Pinpoint the cell where the given text exists, returning its [x, y] midpoint coordinate. 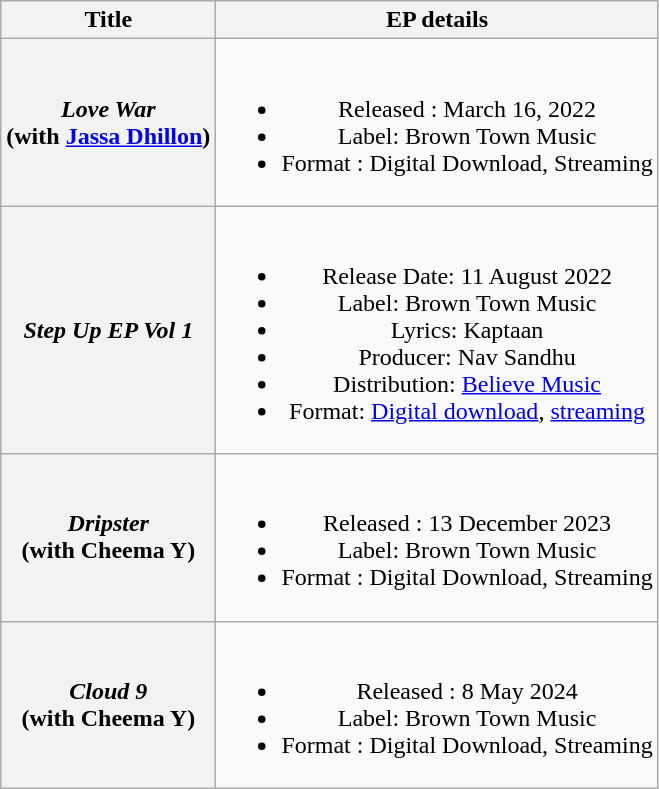
Cloud 9(with Cheema Y) [108, 704]
EP details [437, 20]
Love War(with Jassa Dhillon) [108, 122]
Released : 13 December 2023Label: Brown Town MusicFormat : Digital Download, Streaming [437, 538]
Released : March 16, 2022Label: Brown Town MusicFormat : Digital Download, Streaming [437, 122]
Step Up EP Vol 1 [108, 330]
Title [108, 20]
Dripster(with Cheema Y) [108, 538]
Release Date: 11 August 2022Label: Brown Town MusicLyrics: KaptaanProducer: Nav SandhuDistribution: Believe MusicFormat: Digital download, streaming [437, 330]
Released : 8 May 2024Label: Brown Town MusicFormat : Digital Download, Streaming [437, 704]
